Return the (X, Y) coordinate for the center point of the cell that contains the specified text.  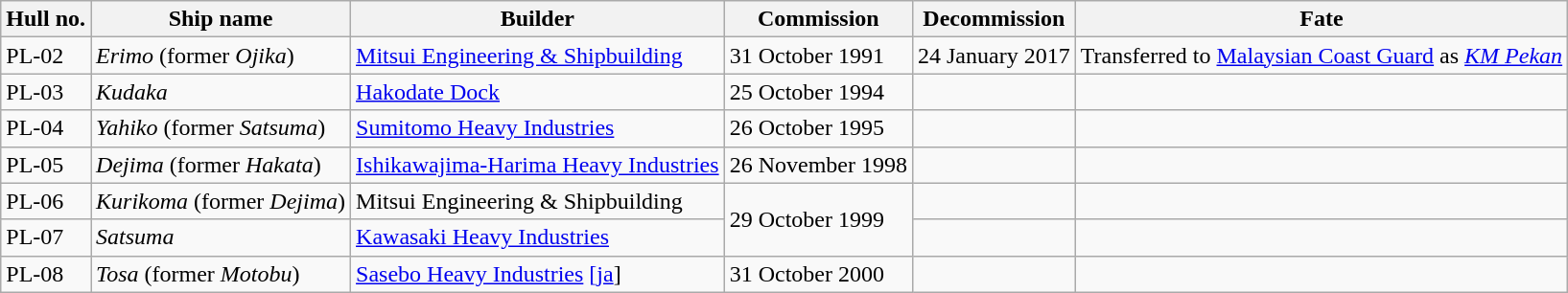
Transferred to Malaysian Coast Guard as KM Pekan (1322, 56)
Ship name (221, 19)
Kurikoma (former Dejima) (221, 201)
Yahiko (former Satsuma) (221, 128)
Hull no. (46, 19)
PL-08 (46, 274)
Builder (538, 19)
Dejima (former Hakata) (221, 165)
Tosa (former Motobu) (221, 274)
31 October 2000 (818, 274)
Hakodate Dock (538, 92)
26 November 1998 (818, 165)
Decommission (994, 19)
PL-07 (46, 237)
Fate (1322, 19)
31 October 1991 (818, 56)
PL-04 (46, 128)
Erimo (former Ojika) (221, 56)
26 October 1995 (818, 128)
25 October 1994 (818, 92)
Satsuma (221, 237)
Commission (818, 19)
Kawasaki Heavy Industries (538, 237)
24 January 2017 (994, 56)
PL-02 (46, 56)
Kudaka (221, 92)
PL-06 (46, 201)
Sumitomo Heavy Industries (538, 128)
PL-03 (46, 92)
Ishikawajima-Harima Heavy Industries (538, 165)
PL-05 (46, 165)
29 October 1999 (818, 219)
Sasebo Heavy Industries [ja] (538, 274)
